Extract the [x, y] coordinate from the center of the cell holding the provided text.  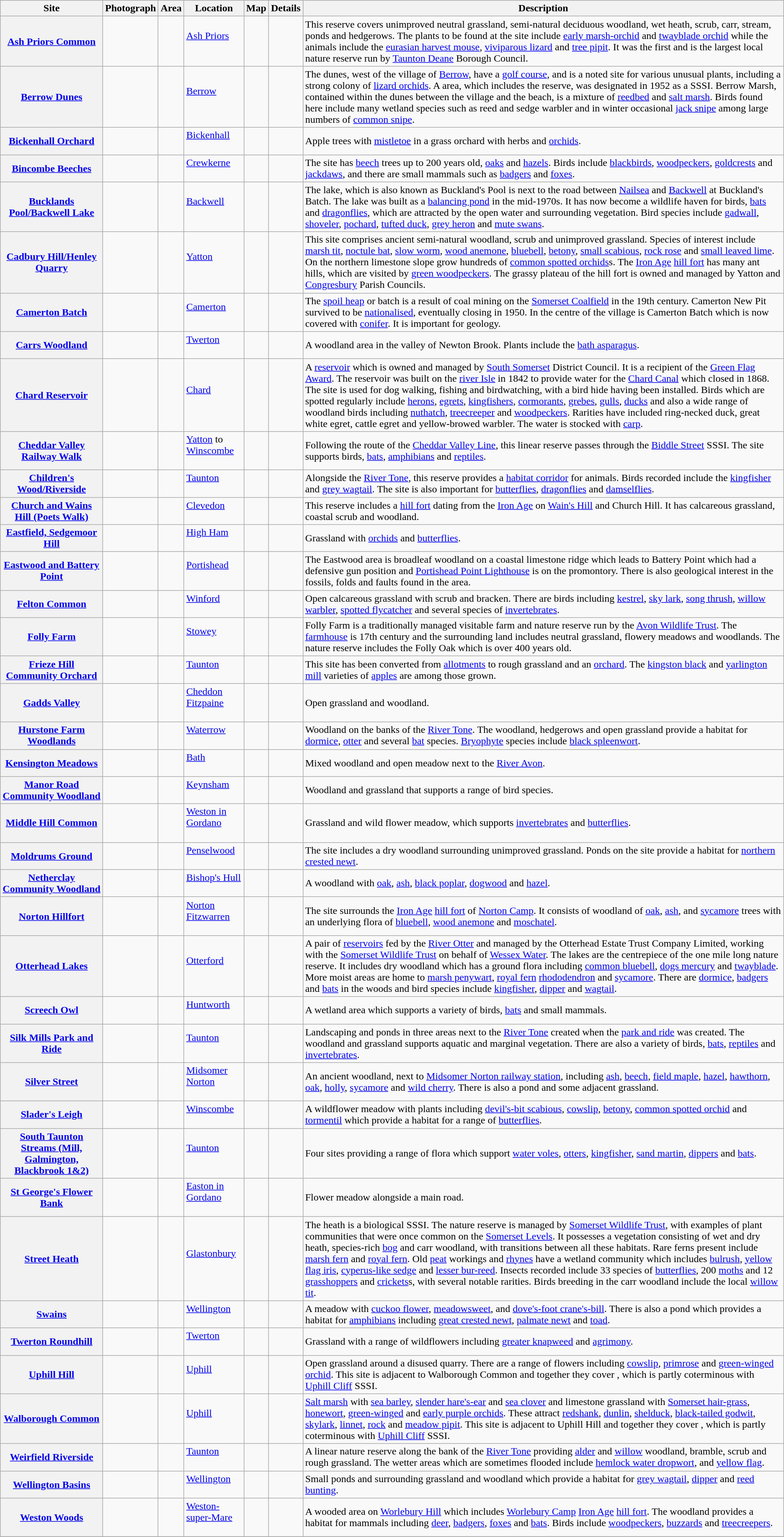
Wellington Basins [52, 1484]
Waterrow [214, 736]
Yatton to Winscombe [214, 450]
Bickenhall [214, 141]
Ash Priors [214, 41]
Walborough Common [52, 1419]
Penselwood [214, 856]
Camerton Batch [52, 312]
Norton Hillfort [52, 916]
Gadds Valley [52, 703]
This reserve includes a hill fort dating from the Iron Age on Wain's Hill and Church Hill. It has calcareous grassland, coastal scrub and woodland. [543, 510]
Map [256, 8]
High Ham [214, 538]
Description [543, 8]
Berrow Dunes [52, 97]
Small ponds and surrounding grassland and woodland which provide a habitat for grey wagtail, dipper and reed bunting. [543, 1484]
Eastfield, Sedgemoor Hill [52, 538]
Photograph [130, 8]
Winscombe [214, 1115]
Camerton [214, 312]
Netherclay Community Woodland [52, 883]
Midsomer Norton [214, 1082]
Weirfield Riverside [52, 1457]
A woodland area in the valley of Newton Brook. Plants include the bath asparagus. [543, 345]
Easton in Gordano [214, 1198]
Felton Common [52, 604]
Church and Wains Hill (Poets Walk) [52, 510]
Grassland with a range of wildflowers including greater knapweed and agrimony. [543, 1342]
Portishead [214, 571]
Mixed woodland and open meadow next to the River Avon. [543, 763]
Street Heath [52, 1259]
Bucklands Pool/Backwell Lake [52, 207]
Slader's Leigh [52, 1115]
Bincombe Beeches [52, 168]
Cadbury Hill/Henley Quarry [52, 262]
Huntworth [214, 1010]
Keynsham [214, 790]
Silver Street [52, 1082]
Open grassland and woodland. [543, 703]
Frieze Hill Community Orchard [52, 670]
Ash Priors Common [52, 41]
Carrs Woodland [52, 345]
Twerton Roundhill [52, 1342]
Norton Fitzwarren [214, 916]
Winford [214, 604]
Grassland with orchids and butterflies. [543, 538]
Screech Owl [52, 1010]
South Taunton Streams (Mill, Galmington, Blackbrook 1&2) [52, 1153]
Eastwood and Battery Point [52, 571]
The site includes a dry woodland surrounding unimproved grassland. Ponds on the site provide a habitat for northern crested newt. [543, 856]
Site [52, 8]
Backwell [214, 207]
Otterhead Lakes [52, 966]
Glastonbury [214, 1259]
Kensington Meadows [52, 763]
Apple trees with mistletoe in a grass orchard with herbs and orchids. [543, 141]
Crewkerne [214, 168]
Four sites providing a range of flora which support water voles, otters, kingfisher, sand martin, dippers and bats. [543, 1153]
Otterford [214, 966]
Area [171, 8]
Stowey [214, 637]
Grassland and wild flower meadow, which supports invertebrates and butterflies. [543, 823]
Swains [52, 1314]
Chard Reservoir [52, 395]
Woodland and grassland that supports a range of bird species. [543, 790]
A wetland area which supports a variety of birds, bats and small mammals. [543, 1010]
Uphill Hill [52, 1374]
Details [286, 8]
Chard [214, 395]
Bath [214, 763]
Bickenhall Orchard [52, 141]
Folly Farm [52, 637]
St George's Flower Bank [52, 1198]
Bishop's Hull [214, 883]
Manor Road Community Woodland [52, 790]
A woodland with oak, ash, black poplar, dogwood and hazel. [543, 883]
Cheddon Fitzpaine [214, 703]
Weston-super-Mare [214, 1517]
Berrow [214, 97]
Clevedon [214, 510]
Cheddar Valley Railway Walk [52, 450]
Hurstone Farm Woodlands [52, 736]
Weston Woods [52, 1517]
Children's Wood/Riverside [52, 484]
Location [214, 8]
Silk Mills Park and Ride [52, 1043]
Moldrums Ground [52, 856]
Flower meadow alongside a main road. [543, 1198]
Yatton [214, 262]
Middle Hill Common [52, 823]
Weston in Gordano [214, 823]
